Capture the cell that displays the provided text and extract its [x, y] central coordinate. 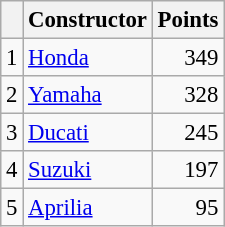
349 [188, 58]
Constructor [88, 20]
245 [188, 133]
Points [188, 20]
2 [12, 95]
1 [12, 58]
95 [188, 208]
5 [12, 208]
197 [188, 170]
4 [12, 170]
Ducati [88, 133]
Yamaha [88, 95]
Suzuki [88, 170]
Honda [88, 58]
328 [188, 95]
3 [12, 133]
Aprilia [88, 208]
